Provide the (X, Y) coordinate of the cell's center where the given text is located.  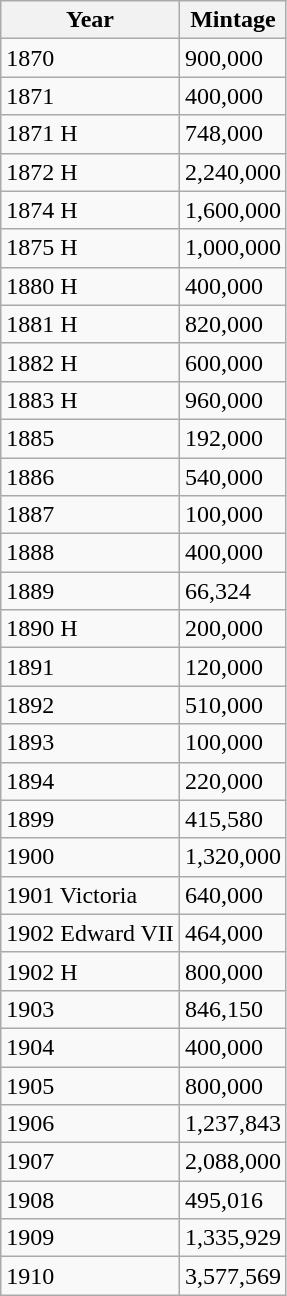
1874 H (90, 210)
495,016 (232, 1200)
1906 (90, 1124)
1891 (90, 667)
2,088,000 (232, 1162)
846,150 (232, 1009)
1872 H (90, 172)
1901 Victoria (90, 895)
2,240,000 (232, 172)
1902 Edward VII (90, 933)
220,000 (232, 781)
1890 H (90, 629)
1899 (90, 819)
1,237,843 (232, 1124)
1871 (90, 96)
1903 (90, 1009)
510,000 (232, 705)
1889 (90, 591)
900,000 (232, 58)
1880 H (90, 286)
3,577,569 (232, 1276)
1900 (90, 857)
1886 (90, 477)
1888 (90, 553)
1893 (90, 743)
1902 H (90, 971)
1885 (90, 438)
1910 (90, 1276)
1887 (90, 515)
1883 H (90, 400)
1,335,929 (232, 1238)
200,000 (232, 629)
1892 (90, 705)
464,000 (232, 933)
748,000 (232, 134)
1870 (90, 58)
192,000 (232, 438)
1905 (90, 1085)
1,320,000 (232, 857)
66,324 (232, 591)
1882 H (90, 362)
1909 (90, 1238)
Year (90, 20)
1,000,000 (232, 248)
1894 (90, 781)
640,000 (232, 895)
120,000 (232, 667)
820,000 (232, 324)
1875 H (90, 248)
600,000 (232, 362)
960,000 (232, 400)
1907 (90, 1162)
1908 (90, 1200)
1871 H (90, 134)
1881 H (90, 324)
1904 (90, 1047)
Mintage (232, 20)
415,580 (232, 819)
540,000 (232, 477)
1,600,000 (232, 210)
